Locate the cell with the specified text and output its (X, Y) center coordinate. 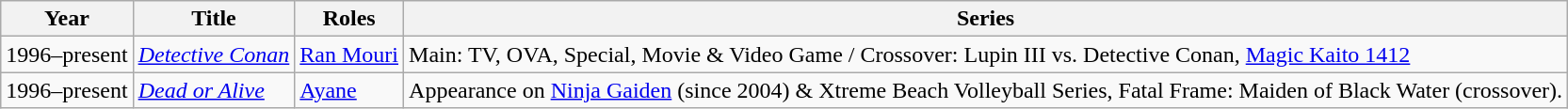
Dead or Alive (214, 90)
Year (67, 19)
Title (214, 19)
Ayane (349, 90)
Appearance on Ninja Gaiden (since 2004) & Xtreme Beach Volleyball Series, Fatal Frame: Maiden of Black Water (crossover). (986, 90)
Roles (349, 19)
Series (986, 19)
Ran Mouri (349, 54)
Main: TV, OVA, Special, Movie & Video Game / Crossover: Lupin III vs. Detective Conan, Magic Kaito 1412 (986, 54)
Detective Conan (214, 54)
